Detect which cell encompasses the target text, then output its (X, Y) center coordinate. 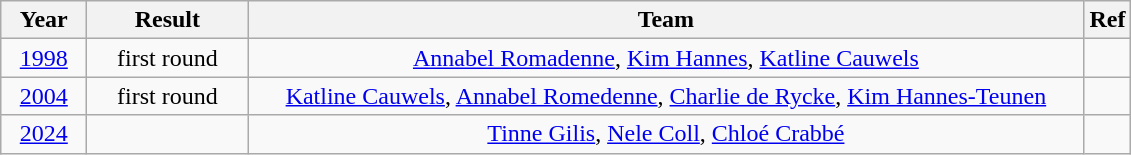
Tinne Gilis, Nele Coll, Chloé Crabbé (666, 134)
Result (168, 20)
1998 (44, 58)
Team (666, 20)
2024 (44, 134)
2004 (44, 96)
Annabel Romadenne, Kim Hannes, Katline Cauwels (666, 58)
Katline Cauwels, Annabel Romedenne, Charlie de Rycke, Kim Hannes-Teunen (666, 96)
Ref (1108, 20)
Year (44, 20)
